Locate the cell with the specified text and output its (X, Y) center coordinate. 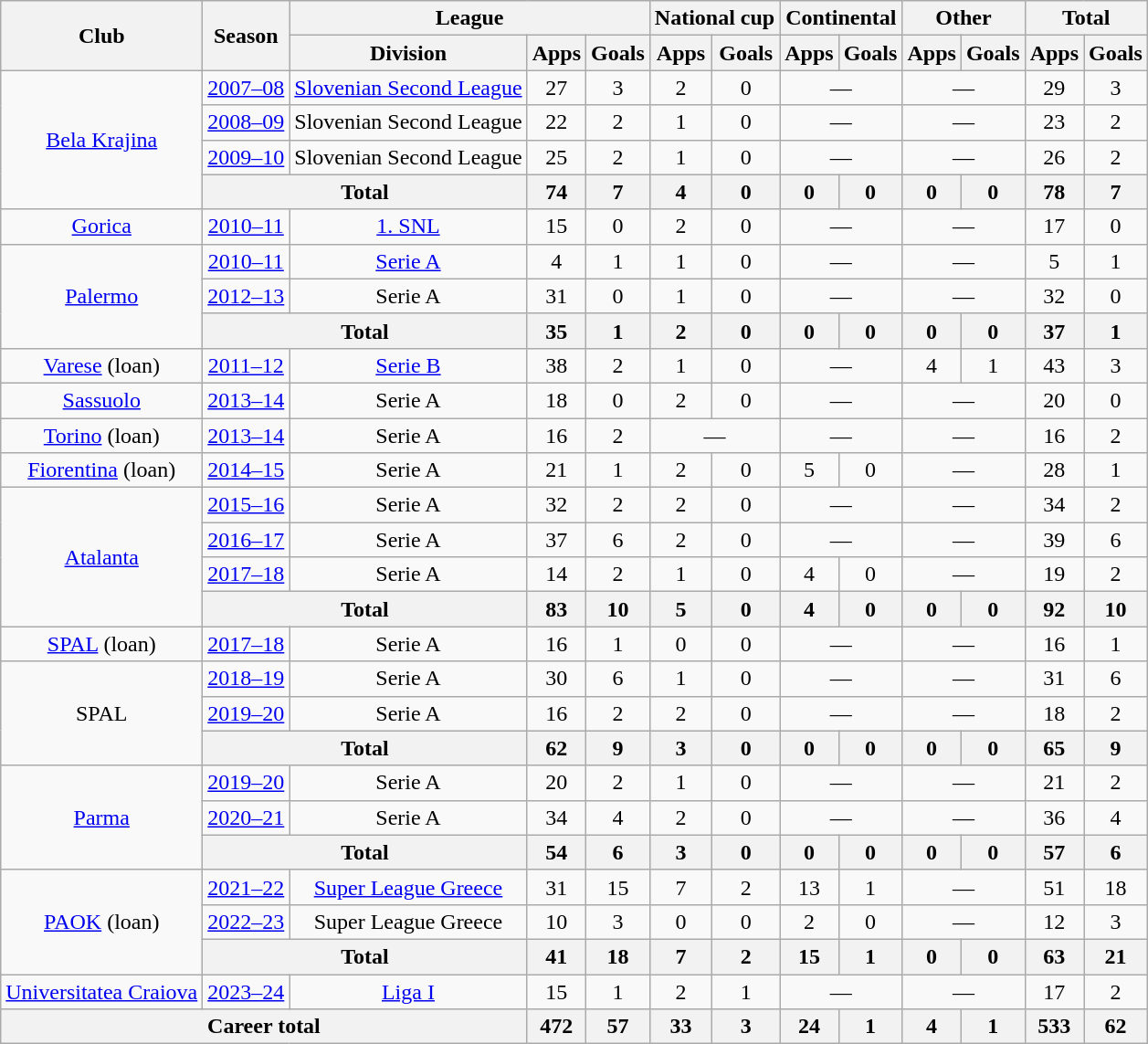
Parma (102, 817)
29 (1054, 88)
Division (408, 53)
12 (1054, 922)
51 (1054, 887)
35 (556, 331)
22 (556, 122)
Universitatea Craiova (102, 991)
533 (1054, 1027)
2023–24 (247, 991)
2009–10 (247, 157)
74 (556, 192)
30 (556, 679)
Atalanta (102, 557)
Club (102, 36)
2015–16 (247, 505)
League (469, 18)
1. SNL (408, 227)
Serie B (408, 365)
Career total (264, 1027)
Fiorentina (loan) (102, 470)
14 (556, 575)
472 (556, 1027)
25 (556, 157)
63 (1054, 956)
28 (1054, 470)
2008–09 (247, 122)
2022–23 (247, 922)
2021–22 (247, 887)
Sassuolo (102, 400)
2016–17 (247, 540)
23 (1054, 122)
SPAL (loan) (102, 644)
Torino (loan) (102, 436)
33 (680, 1027)
2012–13 (247, 296)
2007–08 (247, 88)
41 (556, 956)
National cup (714, 18)
39 (1054, 540)
PAOK (loan) (102, 922)
13 (809, 887)
Other (964, 18)
Varese (loan) (102, 365)
SPAL (102, 713)
54 (556, 852)
26 (1054, 157)
2020–21 (247, 817)
Liga I (408, 991)
2018–19 (247, 679)
Bela Krajina (102, 140)
83 (556, 609)
Palermo (102, 296)
19 (1054, 575)
2011–12 (247, 365)
36 (1054, 817)
78 (1054, 192)
65 (1054, 748)
38 (556, 365)
Season (247, 36)
92 (1054, 609)
43 (1054, 365)
24 (809, 1027)
Continental (841, 18)
2014–15 (247, 470)
Gorica (102, 227)
27 (556, 88)
